Detect which cell encompasses the target text, then output its [x, y] center coordinate. 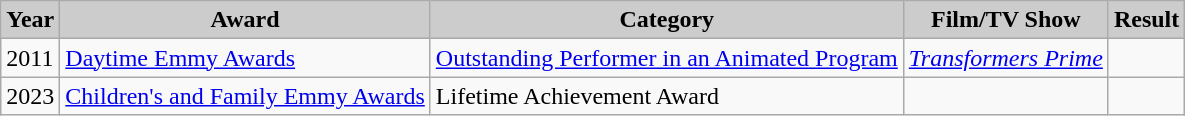
2011 [30, 58]
2023 [30, 96]
Children's and Family Emmy Awards [245, 96]
Category [666, 20]
Film/TV Show [1006, 20]
Year [30, 20]
Daytime Emmy Awards [245, 58]
Lifetime Achievement Award [666, 96]
Result [1146, 20]
Outstanding Performer in an Animated Program [666, 58]
Transformers Prime [1006, 58]
Award [245, 20]
